Locate the cell with the specified text and output its [X, Y] center coordinate. 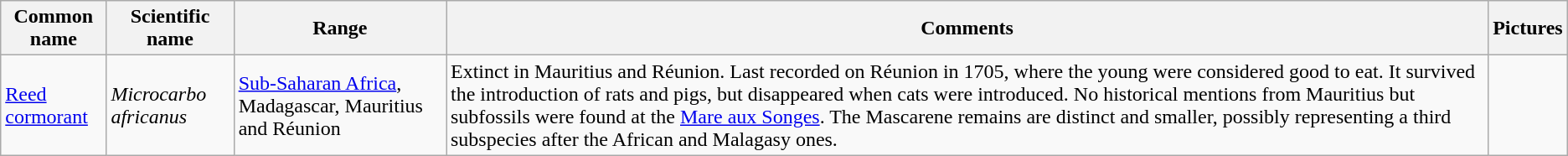
Common name [54, 29]
Comments [967, 29]
Reed cormorant [54, 106]
Range [340, 29]
Pictures [1528, 29]
Sub-Saharan Africa, Madagascar, Mauritius and Réunion [340, 106]
Scientific name [170, 29]
Microcarbo africanus [170, 106]
